Pinpoint the cell where the given text exists, returning its (x, y) midpoint coordinate. 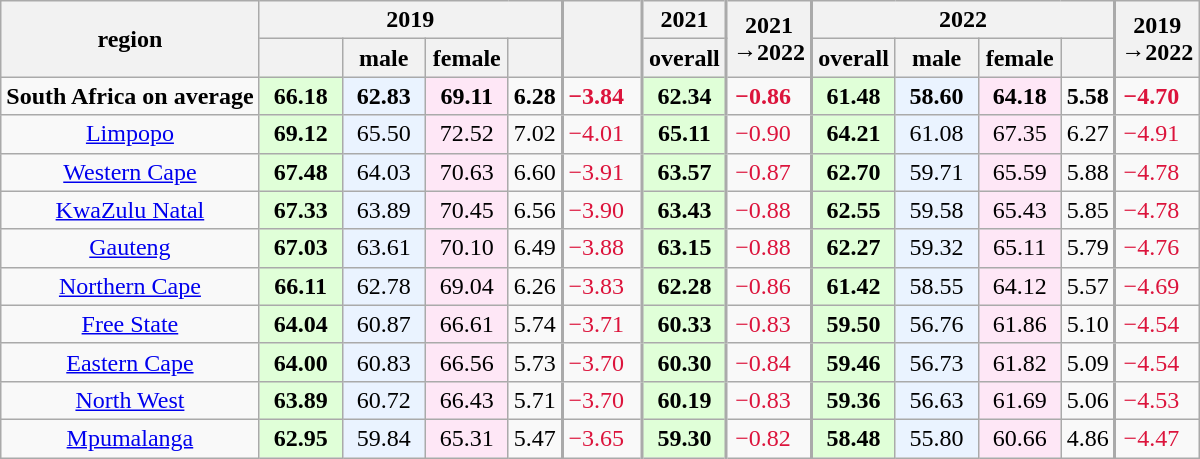
−3.83 (602, 286)
5.79 (1088, 248)
60.83 (384, 362)
61.69 (1020, 400)
−4.53 (1157, 400)
59.36 (853, 400)
6.56 (535, 210)
67.03 (300, 248)
66.18 (300, 96)
−4.91 (1157, 134)
56.63 (936, 400)
59.84 (384, 438)
5.57 (1088, 286)
2021→2022 (770, 39)
59.46 (853, 362)
Northern Cape (130, 286)
62.34 (684, 96)
Western Cape (130, 172)
56.73 (936, 362)
64.12 (1020, 286)
−4.47 (1157, 438)
65.50 (384, 134)
62.95 (300, 438)
−3.90 (602, 210)
67.35 (1020, 134)
2021 (684, 20)
59.71 (936, 172)
58.48 (853, 438)
66.56 (466, 362)
Eastern Cape (130, 362)
−0.87 (770, 172)
−0.82 (770, 438)
62.27 (853, 248)
70.10 (466, 248)
66.11 (300, 286)
5.10 (1088, 324)
59.58 (936, 210)
6.49 (535, 248)
63.61 (384, 248)
5.47 (535, 438)
58.60 (936, 96)
59.50 (853, 324)
Free State (130, 324)
−4.70 (1157, 96)
−4.76 (1157, 248)
64.04 (300, 324)
6.27 (1088, 134)
65.43 (1020, 210)
67.48 (300, 172)
64.18 (1020, 96)
5.71 (535, 400)
region (130, 39)
60.30 (684, 362)
62.78 (384, 286)
2019→2022 (1157, 39)
5.09 (1088, 362)
2019 (410, 20)
63.43 (684, 210)
66.43 (466, 400)
66.61 (466, 324)
5.58 (1088, 96)
58.55 (936, 286)
−3.88 (602, 248)
59.30 (684, 438)
South Africa on average (130, 96)
69.11 (466, 96)
61.82 (1020, 362)
5.06 (1088, 400)
70.45 (466, 210)
Mpumalanga (130, 438)
62.70 (853, 172)
64.00 (300, 362)
61.08 (936, 134)
65.31 (466, 438)
−0.90 (770, 134)
−3.71 (602, 324)
North West (130, 400)
61.48 (853, 96)
56.76 (936, 324)
7.02 (535, 134)
60.66 (1020, 438)
−3.65 (602, 438)
61.42 (853, 286)
63.15 (684, 248)
62.83 (384, 96)
61.86 (1020, 324)
6.60 (535, 172)
4.86 (1088, 438)
72.52 (466, 134)
59.32 (936, 248)
64.21 (853, 134)
69.12 (300, 134)
Gauteng (130, 248)
55.80 (936, 438)
5.85 (1088, 210)
−4.01 (602, 134)
67.33 (300, 210)
60.19 (684, 400)
62.55 (853, 210)
Limpopo (130, 134)
5.88 (1088, 172)
70.63 (466, 172)
60.33 (684, 324)
−4.69 (1157, 286)
−3.91 (602, 172)
63.57 (684, 172)
−3.84 (602, 96)
62.28 (684, 286)
−0.84 (770, 362)
60.87 (384, 324)
69.04 (466, 286)
KwaZulu Natal (130, 210)
5.74 (535, 324)
65.59 (1020, 172)
2022 (963, 20)
60.72 (384, 400)
6.28 (535, 96)
64.03 (384, 172)
6.26 (535, 286)
5.73 (535, 362)
